Scan for the cell matching the given text and deliver its [X, Y] coordinate at center. 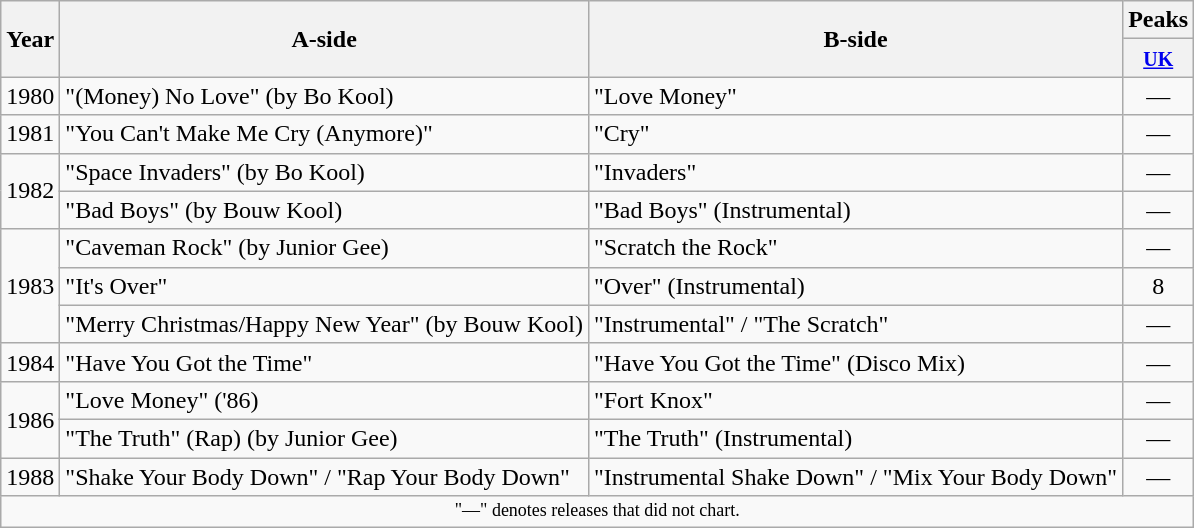
"The Truth" (Rap) (by Junior Gee) [324, 438]
1980 [30, 96]
"Shake Your Body Down" / "Rap Your Body Down" [324, 477]
"It's Over" [324, 286]
1988 [30, 477]
1986 [30, 419]
1983 [30, 286]
"Caveman Rock" (by Junior Gee) [324, 248]
"Fort Knox" [855, 400]
"The Truth" (Instrumental) [855, 438]
Year [30, 39]
"Love Money" ('86) [324, 400]
B-side [855, 39]
8 [1158, 286]
1984 [30, 362]
A-side [324, 39]
1981 [30, 134]
"Cry" [855, 134]
"Bad Boys" (Instrumental) [855, 210]
"Scratch the Rock" [855, 248]
"Invaders" [855, 172]
"(Money) No Love" (by Bo Kool) [324, 96]
"Merry Christmas/Happy New Year" (by Bouw Kool) [324, 324]
"Bad Boys" (by Bouw Kool) [324, 210]
"Have You Got the Time" (Disco Mix) [855, 362]
"Over" (Instrumental) [855, 286]
"—" denotes releases that did not chart. [598, 512]
"Space Invaders" (by Bo Kool) [324, 172]
"Instrumental" / "The Scratch" [855, 324]
"Instrumental Shake Down" / "Mix Your Body Down" [855, 477]
"Have You Got the Time" [324, 362]
"Love Money" [855, 96]
UK [1158, 58]
"You Can't Make Me Cry (Anymore)" [324, 134]
1982 [30, 191]
Peaks [1158, 20]
